Output the [x, y] coordinate of the center of the cell containing the given text.  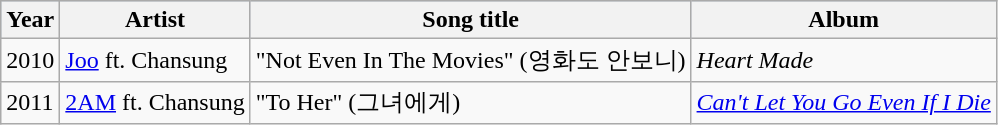
Joo ft. Chansung [155, 60]
Song title [470, 20]
"To Her" (그녀에게) [470, 102]
2010 [30, 60]
2AM ft. Chansung [155, 102]
Heart Made [844, 60]
Can't Let You Go Even If I Die [844, 102]
Year [30, 20]
2011 [30, 102]
Album [844, 20]
"Not Even In The Movies" (영화도 안보니) [470, 60]
Artist [155, 20]
